Find where the given text appears and provide that cell's center as (x, y) coordinate. 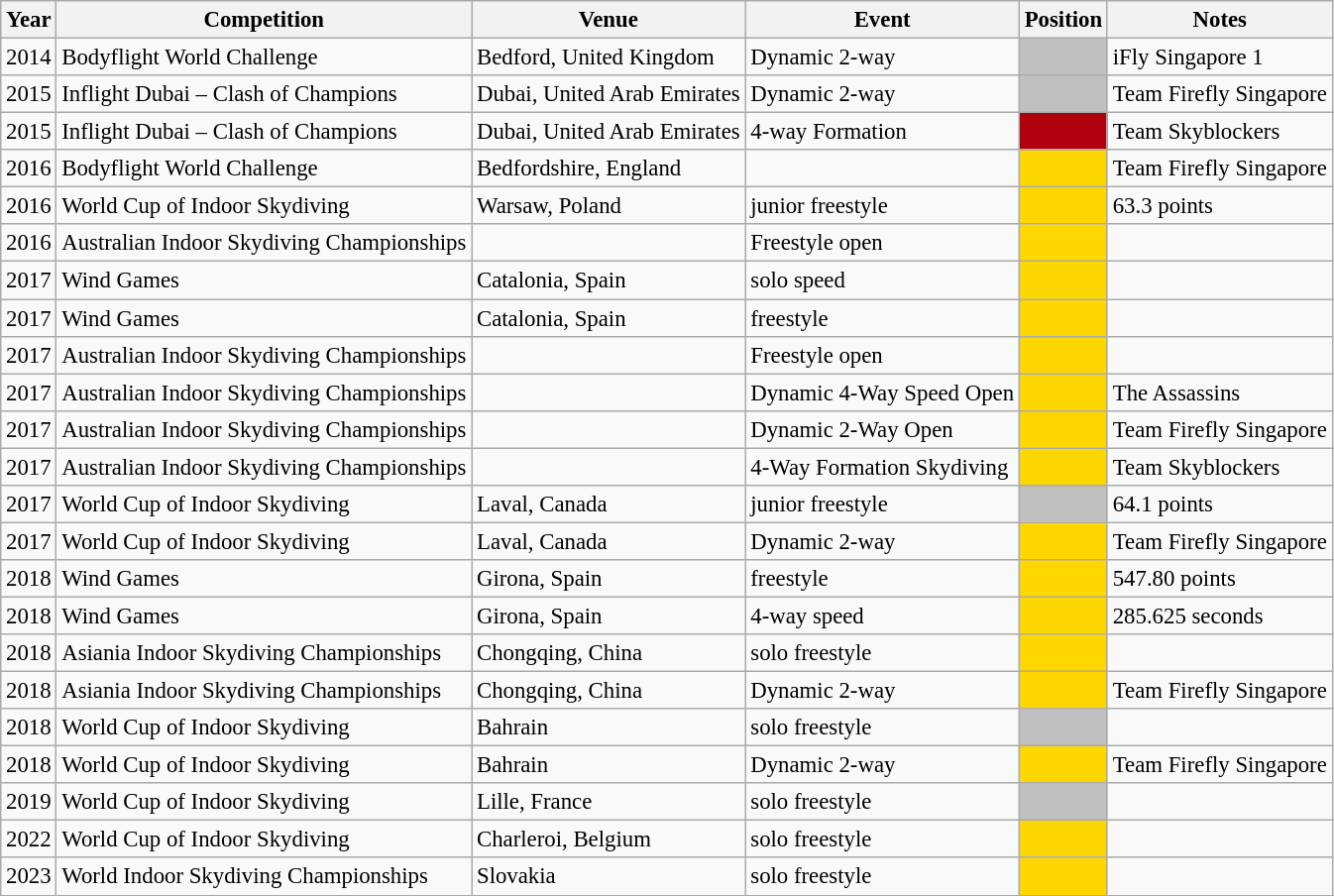
Competition (264, 20)
64.1 points (1219, 504)
World Indoor Skydiving Championships (264, 877)
Slovakia (609, 877)
285.625 seconds (1219, 616)
Dynamic 4-Way Speed Open (882, 392)
The Assassins (1219, 392)
Bedfordshire, England (609, 168)
2022 (29, 840)
Lille, France (609, 802)
Notes (1219, 20)
4-way Formation (882, 132)
4-way speed (882, 616)
Event (882, 20)
547.80 points (1219, 579)
4-Way Formation Skydiving (882, 467)
Warsaw, Poland (609, 206)
Year (29, 20)
2014 (29, 57)
Venue (609, 20)
Bedford, United Kingdom (609, 57)
63.3 points (1219, 206)
Position (1062, 20)
2023 (29, 877)
Dynamic 2-Way Open (882, 429)
iFly Singapore 1 (1219, 57)
Charleroi, Belgium (609, 840)
2019 (29, 802)
solo speed (882, 280)
